Detect which cell encompasses the target text, then output its (x, y) center coordinate. 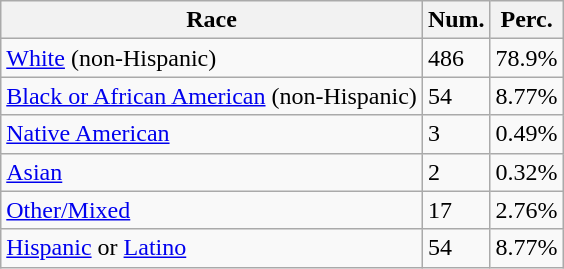
Race (212, 20)
3 (456, 134)
78.9% (526, 58)
Num. (456, 20)
Perc. (526, 20)
Other/Mixed (212, 210)
Black or African American (non-Hispanic) (212, 96)
486 (456, 58)
0.49% (526, 134)
2.76% (526, 210)
Hispanic or Latino (212, 248)
0.32% (526, 172)
2 (456, 172)
Asian (212, 172)
Native American (212, 134)
White (non-Hispanic) (212, 58)
17 (456, 210)
